Capture the cell that displays the provided text and extract its (x, y) central coordinate. 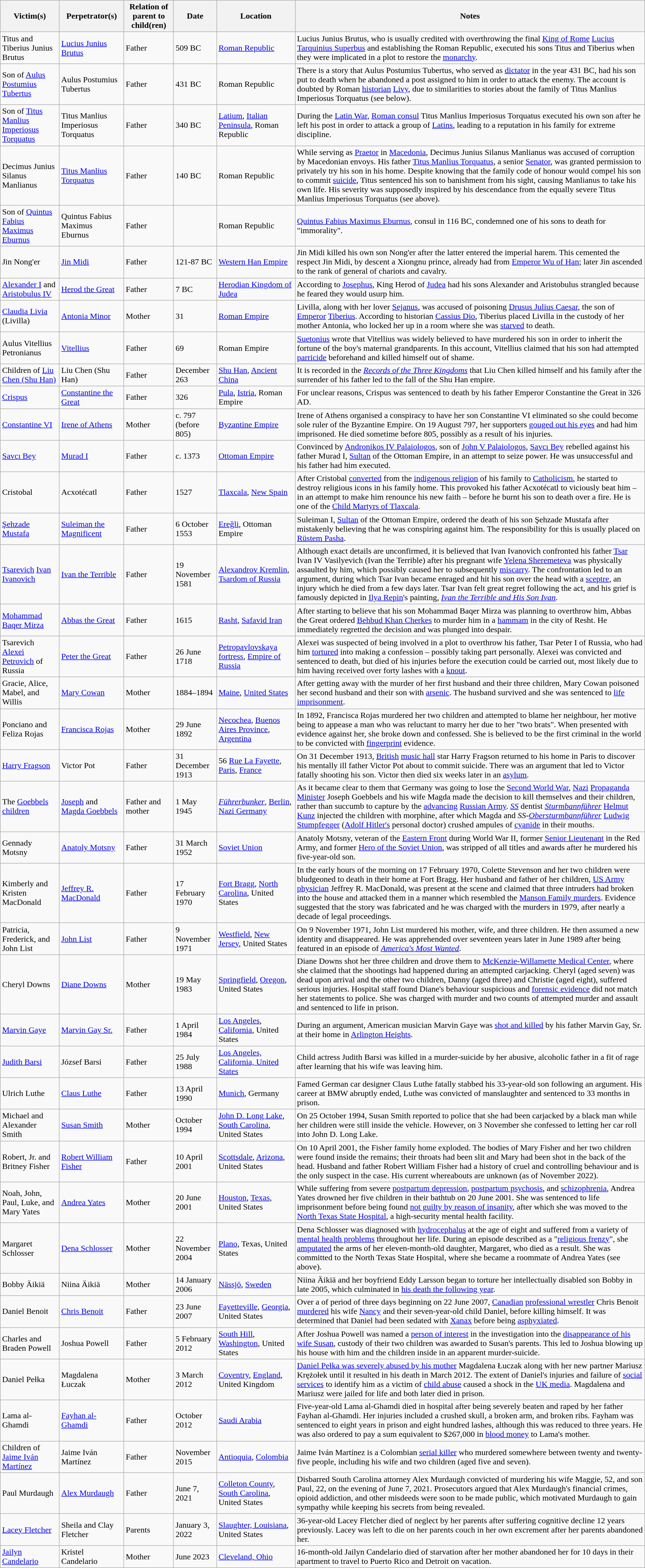
Lacey Fletcher (30, 1529)
31 March 1952 (195, 847)
Mohammad Baqer Mirza (30, 620)
For unclear reasons, Crispus was sentenced to death by his father Emperor Constantine the Great in 326 AD. (470, 397)
Springfield, Oregon, United States (256, 984)
Mary Cowan (92, 693)
Antioquia, Colombia (256, 1457)
Jailyn Candelario (30, 1556)
Andrea Yates (92, 1202)
Necochea, Buenos Aires Province, Argentina (256, 729)
Peter the Great (92, 656)
Şehzade Mustafa (30, 529)
Pula, Istria, Roman Empire (256, 397)
Herodian Kingdom of Judea (256, 289)
Claus Luthe (92, 1094)
October 1994 (195, 1125)
Jeffrey R. MacDonald (92, 893)
The Goebbels children (30, 806)
According to Josephus, King Herod of Judea had his sons Alexander and Aristobulus strangled because he feared they would usurp him. (470, 289)
326 (195, 397)
Abbas the Great (92, 620)
17 February 1970 (195, 893)
South Hill, Washington, United States (256, 1343)
Savcı Bey (30, 456)
Petropavlovskaya fortress, Empire of Russia (256, 656)
25 July 1988 (195, 1062)
November 2015 (195, 1457)
Children of Liu Chen (Shu Han) (30, 375)
June 2023 (195, 1556)
Soviet Union (256, 847)
John D. Long Lake, South Carolina, United States (256, 1125)
Margaret Schlosser (30, 1248)
Lama al-Ghamdi (30, 1421)
56 Rue La Fayette, Paris, France (256, 765)
Führerbunker, Berlin, Nazi Germany (256, 806)
Perpetrator(s) (92, 16)
Magdalena Łuczak (92, 1379)
Jin Midi (92, 262)
Joseph and Magda Goebbels (92, 806)
Titus and Tiberius Junius Brutus (30, 48)
c. 1373 (195, 456)
Acxotécatl (92, 492)
Michael and Alexander Smith (30, 1125)
Aulus Vitellius Petronianus (30, 348)
Fayetteville, Georgia, United States (256, 1311)
Byzantine Empire (256, 424)
Victor Pot (92, 765)
Daniel Benoit (30, 1311)
Aulus Postumius Tubertus (92, 84)
Victim(s) (30, 16)
Tsarevich Ivan Ivanovich (30, 574)
Charles and Braden Powell (30, 1343)
Gennady Motsny (30, 847)
3 March 2012 (195, 1379)
31 (195, 316)
Colleton County, South Carolina, United States (256, 1493)
9 November 1971 (195, 939)
John List (92, 939)
Chris Benoit (92, 1311)
Liu Chen (Shu Han) (92, 375)
Cristobal (30, 492)
Fort Bragg, North Carolina, United States (256, 893)
Alex Murdaugh (92, 1493)
Slaughter, Louisiana, United States (256, 1529)
14 January 2006 (195, 1284)
Patricia, Frederick, and John List (30, 939)
Alexandrov Kremlin, Tsardom of Russia (256, 574)
7 BC (195, 289)
31 December 1913 (195, 765)
Alexander I and Aristobulus IV (30, 289)
Western Han Empire (256, 262)
Antonia Minor (92, 316)
Herod the Great (92, 289)
Quintus Fabius Maximus Eburnus, consul in 116 BC, condemned one of his sons to death for "immorality". (470, 226)
Houston, Texas, United States (256, 1202)
5 February 2012 (195, 1343)
Father and mother (149, 806)
Diane Downs (92, 984)
Fayhan al-Ghamdi (92, 1421)
Rasht, Safavid Iran (256, 620)
Children of Jaime Iván Martínez (30, 1457)
Ottoman Empire (256, 456)
January 3, 2022 (195, 1529)
June 7, 2021 (195, 1493)
Saudi Arabia (256, 1421)
Cleveland, Ohio (256, 1556)
Harry Fragson (30, 765)
Kristel Candelario (92, 1556)
Quintus Fabius Maximus Eburnus (92, 226)
Latium, Italian Peninsula, Roman Republic (256, 125)
Judith Barsi (30, 1062)
Ulrich Luthe (30, 1094)
Anatoly Motsny (92, 847)
Daniel Pełka (30, 1379)
c. 797 (before 805) (195, 424)
Dena Schlosser (92, 1248)
Kimberly and Kristen MacDonald (30, 893)
Lucius Junius Brutus (92, 48)
340 BC (195, 125)
Shu Han, Ancient China (256, 375)
Bobby Äikiä (30, 1284)
Sheila and Clay Fletcher (92, 1529)
Decimus Junius Silanus Manlianus (30, 176)
Constantine VI (30, 424)
1 April 1984 (195, 1030)
Ereğli, Ottoman Empire (256, 529)
Crispus (30, 397)
1527 (195, 492)
Ponciano and Feliza Rojas (30, 729)
Marvin Gaye (30, 1030)
431 BC (195, 84)
1884–1894 (195, 693)
Notes (470, 16)
1 May 1945 (195, 806)
Ivan the Terrible (92, 574)
Tsarevich Alexei Petrovich of Russia (30, 656)
Munich, Germany (256, 1094)
Marvin Gay Sr. (92, 1030)
Son of Quintus Fabius Maximus Eburnus (30, 226)
121-87 BC (195, 262)
10 April 2001 (195, 1162)
Vitellius (92, 348)
December 263 (195, 375)
Scottsdale, Arizona, United States (256, 1162)
Constantine the Great (92, 397)
Paul Murdaugh (30, 1493)
Maine, United States (256, 693)
29 June 1892 (195, 729)
19 November 1581 (195, 574)
509 BC (195, 48)
József Barsi (92, 1062)
13 April 1990 (195, 1094)
Claudia Livia (Livilla) (30, 316)
Robert, Jr. and Britney Fisher (30, 1162)
Jin Nong'er (30, 262)
Niina Äikiä (92, 1284)
Joshua Powell (92, 1343)
Tlaxcala, New Spain (256, 492)
26 June 1718 (195, 656)
Irene of Athens (92, 424)
Westfield, New Jersey, United States (256, 939)
Relation of parent to child(ren) (149, 16)
Coventry, England, United Kingdom (256, 1379)
Titus Manlius Torquatus (92, 176)
140 BC (195, 176)
Son of Titus Manlius Imperiosus Torquatus (30, 125)
20 June 2001 (195, 1202)
October 2012 (195, 1421)
Son of Aulus Postumius Tubertus (30, 84)
Titus Manlius Imperiosus Torquatus (92, 125)
23 June 2007 (195, 1311)
Date (195, 16)
Suleiman the Magnificent (92, 529)
Murad I (92, 456)
19 May 1983 (195, 984)
22 November 2004 (195, 1248)
Parents (149, 1529)
During an argument, American musician Marvin Gaye was shot and killed by his father Marvin Gay, Sr. at their home in Arlington Heights. (470, 1030)
Plano, Texas, United States (256, 1248)
Cheryl Downs (30, 984)
Robert William Fisher (92, 1162)
Noah, John, Paul, Luke, and Mary Yates (30, 1202)
1615 (195, 620)
69 (195, 348)
6 October 1553 (195, 529)
Jaime Iván Martínez (92, 1457)
Susan Smith (92, 1125)
Nässjö, Sweden (256, 1284)
Francisca Rojas (92, 729)
Location (256, 16)
Gracie, Alice, Mabel, and Willis (30, 693)
